Provide the (X, Y) coordinate of the cell's center where the given text is located.  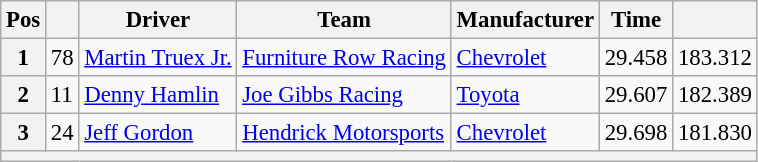
Jeff Gordon (158, 133)
Time (636, 20)
Furniture Row Racing (344, 58)
Hendrick Motorsports (344, 133)
Pos (24, 20)
182.389 (716, 95)
Joe Gibbs Racing (344, 95)
1 (24, 58)
2 (24, 95)
11 (62, 95)
Toyota (525, 95)
24 (62, 133)
Denny Hamlin (158, 95)
78 (62, 58)
Driver (158, 20)
3 (24, 133)
29.607 (636, 95)
181.830 (716, 133)
Team (344, 20)
29.458 (636, 58)
Martin Truex Jr. (158, 58)
29.698 (636, 133)
Manufacturer (525, 20)
183.312 (716, 58)
